Identify which cell holds the provided text, then report its (X, Y) central coordinate. 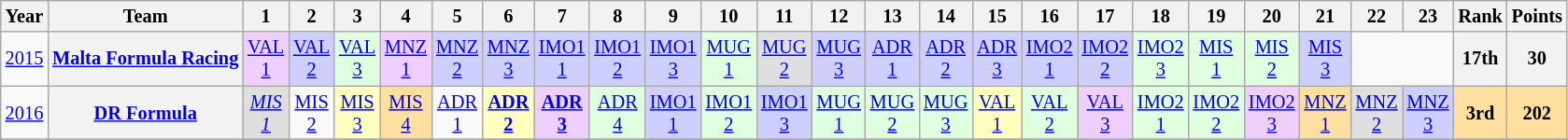
2 (312, 16)
Points (1537, 16)
15 (997, 16)
19 (1217, 16)
Team (146, 16)
202 (1537, 113)
30 (1537, 59)
17 (1106, 16)
4 (405, 16)
DR Formula (146, 113)
7 (562, 16)
Rank (1479, 16)
13 (893, 16)
21 (1326, 16)
MIS4 (405, 113)
9 (673, 16)
8 (617, 16)
18 (1161, 16)
20 (1272, 16)
6 (508, 16)
11 (784, 16)
1 (265, 16)
16 (1050, 16)
5 (458, 16)
Year (24, 16)
23 (1429, 16)
22 (1377, 16)
10 (728, 16)
ADR4 (617, 113)
2016 (24, 113)
12 (839, 16)
3rd (1479, 113)
Malta Formula Racing (146, 59)
3 (357, 16)
14 (945, 16)
17th (1479, 59)
2015 (24, 59)
